Provide the (x, y) coordinate of the cell's center where the given text is located.  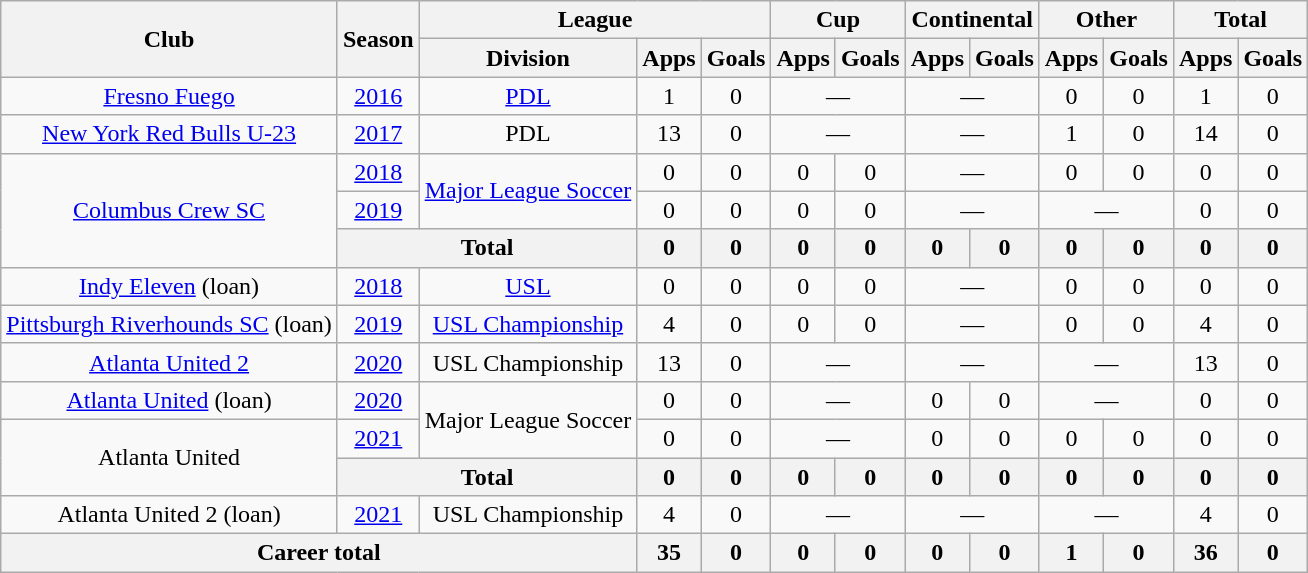
Season (378, 39)
League (595, 20)
Division (528, 58)
Other (1106, 20)
Fresno Fuego (170, 96)
Atlanta United 2 (170, 362)
Club (170, 39)
14 (1205, 134)
36 (1205, 553)
Atlanta United (170, 457)
2017 (378, 134)
Career total (319, 553)
Atlanta United (loan) (170, 400)
Indy Eleven (loan) (170, 286)
35 (669, 553)
Continental (972, 20)
New York Red Bulls U-23 (170, 134)
2016 (378, 96)
Columbus Crew SC (170, 210)
Cup (838, 20)
USL (528, 286)
Atlanta United 2 (loan) (170, 515)
Pittsburgh Riverhounds SC (loan) (170, 324)
